Search for the cell housing the specified text and yield its [x, y] center coordinate. 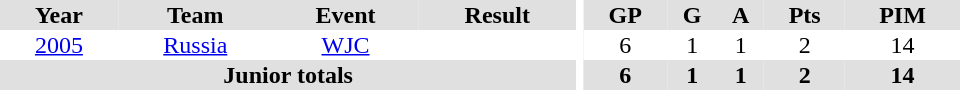
PIM [902, 15]
Event [346, 15]
Pts [804, 15]
Russia [196, 45]
A [740, 15]
Year [59, 15]
Junior totals [288, 75]
Result [497, 15]
G [692, 15]
Team [196, 15]
GP [625, 15]
2005 [59, 45]
WJC [346, 45]
